Capture the cell that displays the provided text and extract its [X, Y] central coordinate. 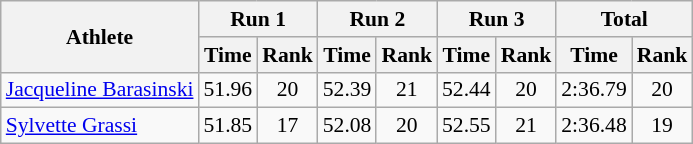
52.08 [348, 126]
Run 2 [378, 19]
52.44 [466, 90]
17 [288, 126]
51.96 [228, 90]
Total [624, 19]
Sylvette Grassi [100, 126]
Run 3 [496, 19]
52.55 [466, 126]
19 [662, 126]
Run 1 [258, 19]
Athlete [100, 36]
52.39 [348, 90]
2:36.79 [594, 90]
Jacqueline Barasinski [100, 90]
51.85 [228, 126]
2:36.48 [594, 126]
